Return (X, Y) of the center of cell containing provided text 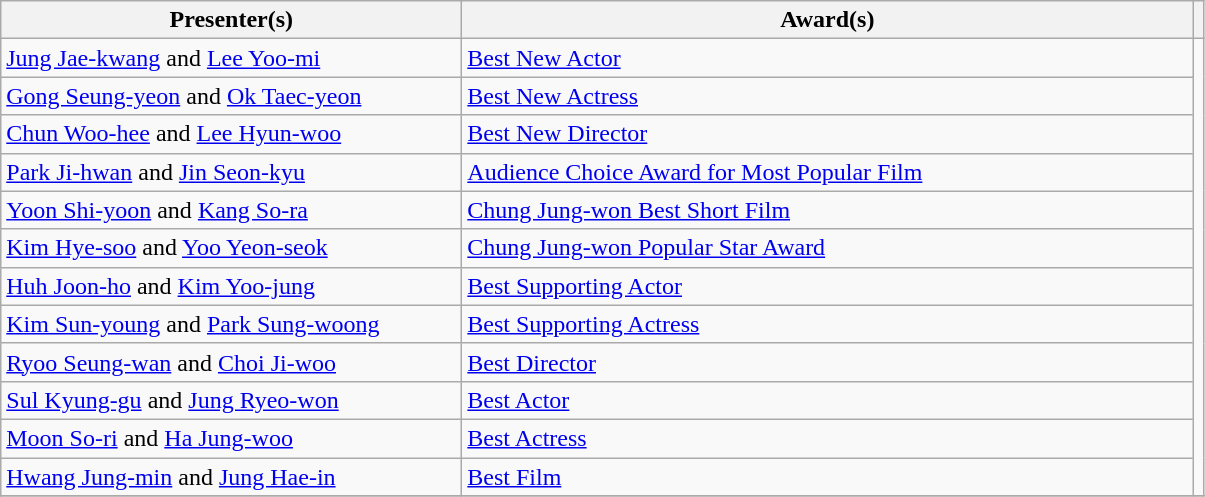
Best Supporting Actor (828, 286)
Best Director (828, 362)
Sul Kyung-gu and Jung Ryeo-won (232, 400)
Best Actor (828, 400)
Best Supporting Actress (828, 324)
Best New Director (828, 134)
Huh Joon-ho and Kim Yoo-jung (232, 286)
Gong Seung-yeon and Ok Taec-yeon (232, 96)
Best New Actor (828, 58)
Award(s) (828, 20)
Audience Choice Award for Most Popular Film (828, 172)
Hwang Jung-min and Jung Hae-in (232, 477)
Chung Jung-won Popular Star Award (828, 248)
Park Ji-hwan and Jin Seon-kyu (232, 172)
Kim Hye-soo and Yoo Yeon-seok (232, 248)
Chun Woo-hee and Lee Hyun-woo (232, 134)
Kim Sun-young and Park Sung-woong (232, 324)
Best Actress (828, 438)
Jung Jae-kwang and Lee Yoo-mi (232, 58)
Yoon Shi-yoon and Kang So-ra (232, 210)
Best Film (828, 477)
Ryoo Seung-wan and Choi Ji-woo (232, 362)
Presenter(s) (232, 20)
Moon So-ri and Ha Jung-woo (232, 438)
Chung Jung-won Best Short Film (828, 210)
Best New Actress (828, 96)
